Pinpoint the cell where the given text exists, returning its [X, Y] midpoint coordinate. 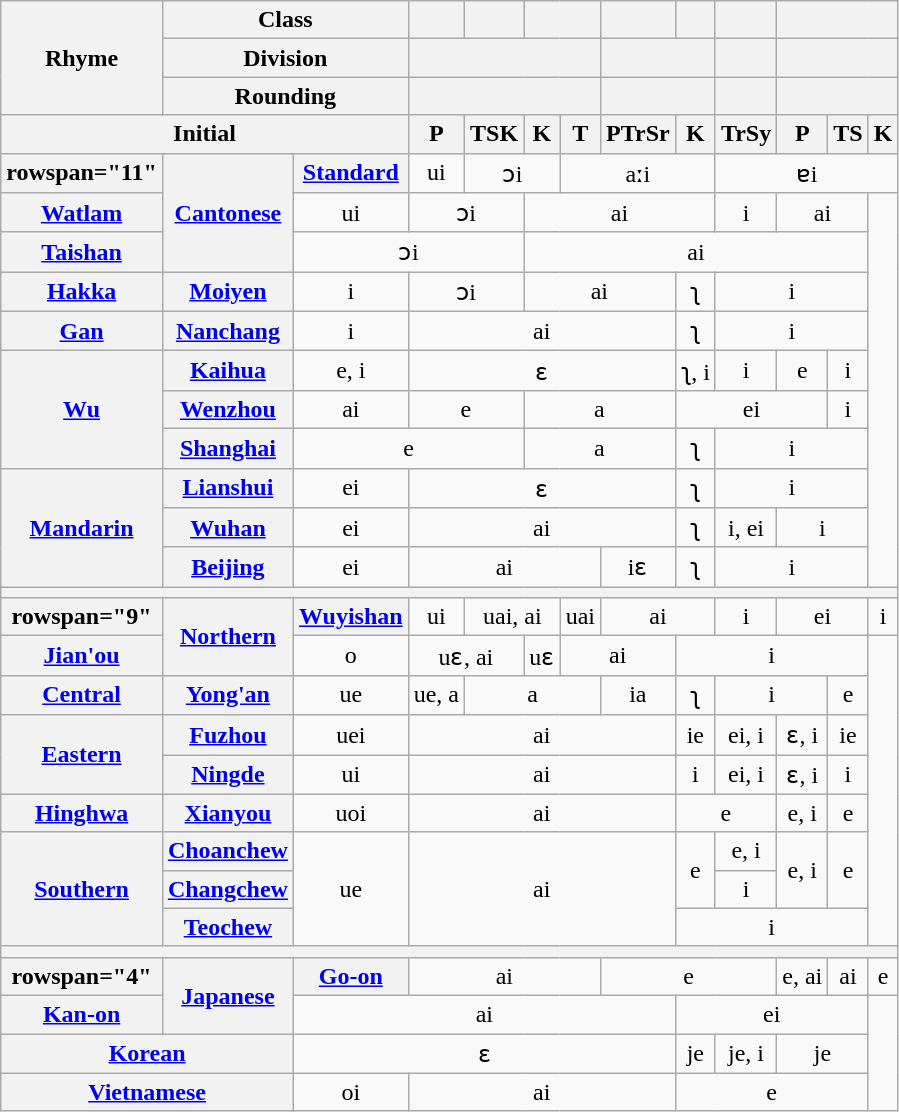
Japanese [228, 995]
Beijing [228, 567]
Ningde [228, 774]
Jian'ou [82, 656]
uai, ai [513, 617]
ʅ, i [695, 371]
rowspan="9" [82, 617]
Cantonese [228, 212]
Changchew [228, 889]
o [350, 656]
Kaihua [228, 371]
uoi [350, 813]
oi [350, 1092]
uei [350, 735]
Hakka [82, 292]
Wuhan [228, 528]
Wu [82, 410]
Yong'an [228, 695]
Southern [82, 889]
Gan [82, 331]
Wenzhou [228, 409]
Xianyou [228, 813]
Central [82, 695]
Choanchew [228, 851]
Division [285, 58]
Northern [228, 637]
TrSy [746, 134]
Korean [148, 1054]
Go-on [350, 976]
ue, a [436, 695]
Vietnamese [148, 1092]
Fuzhou [228, 735]
rowspan="4" [82, 976]
T [580, 134]
Kan-on [82, 1014]
Shanghai [228, 448]
Taishan [82, 252]
Teochew [228, 927]
rowspan="11" [82, 173]
Hinghwa [82, 813]
PTrSr [638, 134]
ɐi [806, 173]
Moiyen [228, 292]
Class [285, 20]
TSK [494, 134]
Wuyishan [350, 617]
Initial [204, 134]
uɛ, ai [466, 656]
Rhyme [82, 58]
je, i [746, 1054]
TS [848, 134]
Eastern [82, 754]
iɛ [638, 567]
i, ei [746, 528]
Nanchang [228, 331]
Watlam [82, 213]
Mandarin [82, 528]
aːi [638, 173]
e, ai [802, 976]
Lianshui [228, 488]
Rounding [285, 96]
Standard [350, 173]
uai [580, 617]
uɛ [542, 656]
ia [638, 695]
